Locate the cell with the specified text and output its [X, Y] center coordinate. 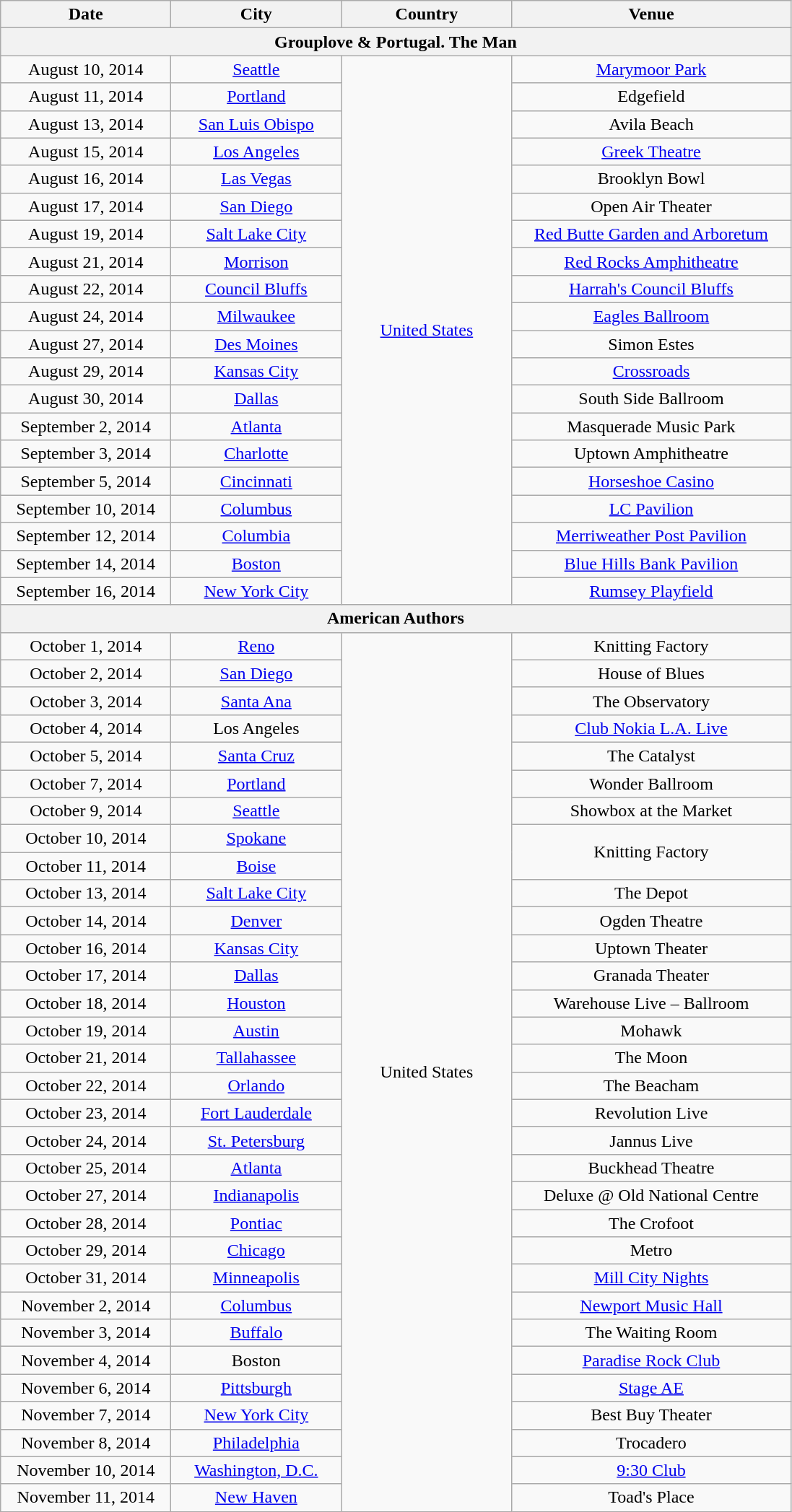
September 14, 2014 [86, 564]
August 29, 2014 [86, 372]
Chicago [256, 1251]
Revolution Live [651, 1113]
October 23, 2014 [86, 1113]
October 31, 2014 [86, 1278]
Showbox at the Market [651, 811]
The Beacham [651, 1085]
The Observatory [651, 701]
San Luis Obispo [256, 124]
October 13, 2014 [86, 893]
Indianapolis [256, 1195]
November 11, 2014 [86, 1498]
October 24, 2014 [86, 1140]
Club Nokia L.A. Live [651, 728]
November 6, 2014 [86, 1388]
Denver [256, 921]
October 16, 2014 [86, 948]
Crossroads [651, 372]
Las Vegas [256, 179]
Venue [651, 14]
October 17, 2014 [86, 976]
Greek Theatre [651, 152]
August 19, 2014 [86, 234]
October 21, 2014 [86, 1058]
Metro [651, 1251]
October 9, 2014 [86, 811]
Minneapolis [256, 1278]
The Catalyst [651, 756]
The Crofoot [651, 1223]
Open Air Theater [651, 206]
Newport Music Hall [651, 1306]
August 10, 2014 [86, 69]
October 7, 2014 [86, 783]
Red Butte Garden and Arboretum [651, 234]
Mill City Nights [651, 1278]
Pontiac [256, 1223]
November 2, 2014 [86, 1306]
Buckhead Theatre [651, 1168]
October 2, 2014 [86, 673]
Pittsburgh [256, 1388]
September 16, 2014 [86, 591]
October 10, 2014 [86, 839]
October 14, 2014 [86, 921]
Santa Cruz [256, 756]
August 24, 2014 [86, 316]
November 10, 2014 [86, 1470]
Blue Hills Bank Pavilion [651, 564]
Tallahassee [256, 1058]
October 19, 2014 [86, 1031]
The Moon [651, 1058]
Boise [256, 866]
Des Moines [256, 344]
Washington, D.C. [256, 1470]
September 3, 2014 [86, 454]
October 25, 2014 [86, 1168]
St. Petersburg [256, 1140]
Uptown Theater [651, 948]
Austin [256, 1031]
Orlando [256, 1085]
Date [86, 14]
Morrison [256, 261]
August 16, 2014 [86, 179]
August 30, 2014 [86, 399]
Grouplove & Portugal. The Man [396, 42]
November 8, 2014 [86, 1443]
Buffalo [256, 1333]
Wonder Ballroom [651, 783]
Trocadero [651, 1443]
October 11, 2014 [86, 866]
The Depot [651, 893]
Cincinnati [256, 481]
October 28, 2014 [86, 1223]
Deluxe @ Old National Centre [651, 1195]
Horseshoe Casino [651, 481]
Houston [256, 1003]
Ogden Theatre [651, 921]
9:30 Club [651, 1470]
Mohawk [651, 1031]
House of Blues [651, 673]
Reno [256, 646]
August 11, 2014 [86, 97]
October 5, 2014 [86, 756]
Philadelphia [256, 1443]
September 5, 2014 [86, 481]
Brooklyn Bowl [651, 179]
Harrah's Council Bluffs [651, 289]
Merriweather Post Pavilion [651, 536]
September 10, 2014 [86, 509]
Columbia [256, 536]
LC Pavilion [651, 509]
November 7, 2014 [86, 1415]
Spokane [256, 839]
Toad's Place [651, 1498]
American Authors [396, 619]
August 22, 2014 [86, 289]
October 4, 2014 [86, 728]
Jannus Live [651, 1140]
October 3, 2014 [86, 701]
August 21, 2014 [86, 261]
September 12, 2014 [86, 536]
August 27, 2014 [86, 344]
City [256, 14]
Santa Ana [256, 701]
Rumsey Playfield [651, 591]
Warehouse Live – Ballroom [651, 1003]
October 18, 2014 [86, 1003]
Edgefield [651, 97]
August 15, 2014 [86, 152]
October 22, 2014 [86, 1085]
Eagles Ballroom [651, 316]
Stage AE [651, 1388]
Uptown Amphitheatre [651, 454]
Fort Lauderdale [256, 1113]
October 27, 2014 [86, 1195]
Simon Estes [651, 344]
Granada Theater [651, 976]
Council Bluffs [256, 289]
Masquerade Music Park [651, 427]
August 13, 2014 [86, 124]
Milwaukee [256, 316]
Avila Beach [651, 124]
Paradise Rock Club [651, 1360]
Country [427, 14]
Best Buy Theater [651, 1415]
Charlotte [256, 454]
New Haven [256, 1498]
October 1, 2014 [86, 646]
August 17, 2014 [86, 206]
October 29, 2014 [86, 1251]
The Waiting Room [651, 1333]
South Side Ballroom [651, 399]
Marymoor Park [651, 69]
Red Rocks Amphitheatre [651, 261]
November 4, 2014 [86, 1360]
November 3, 2014 [86, 1333]
September 2, 2014 [86, 427]
